Locate the cell with the specified text and output its (x, y) center coordinate. 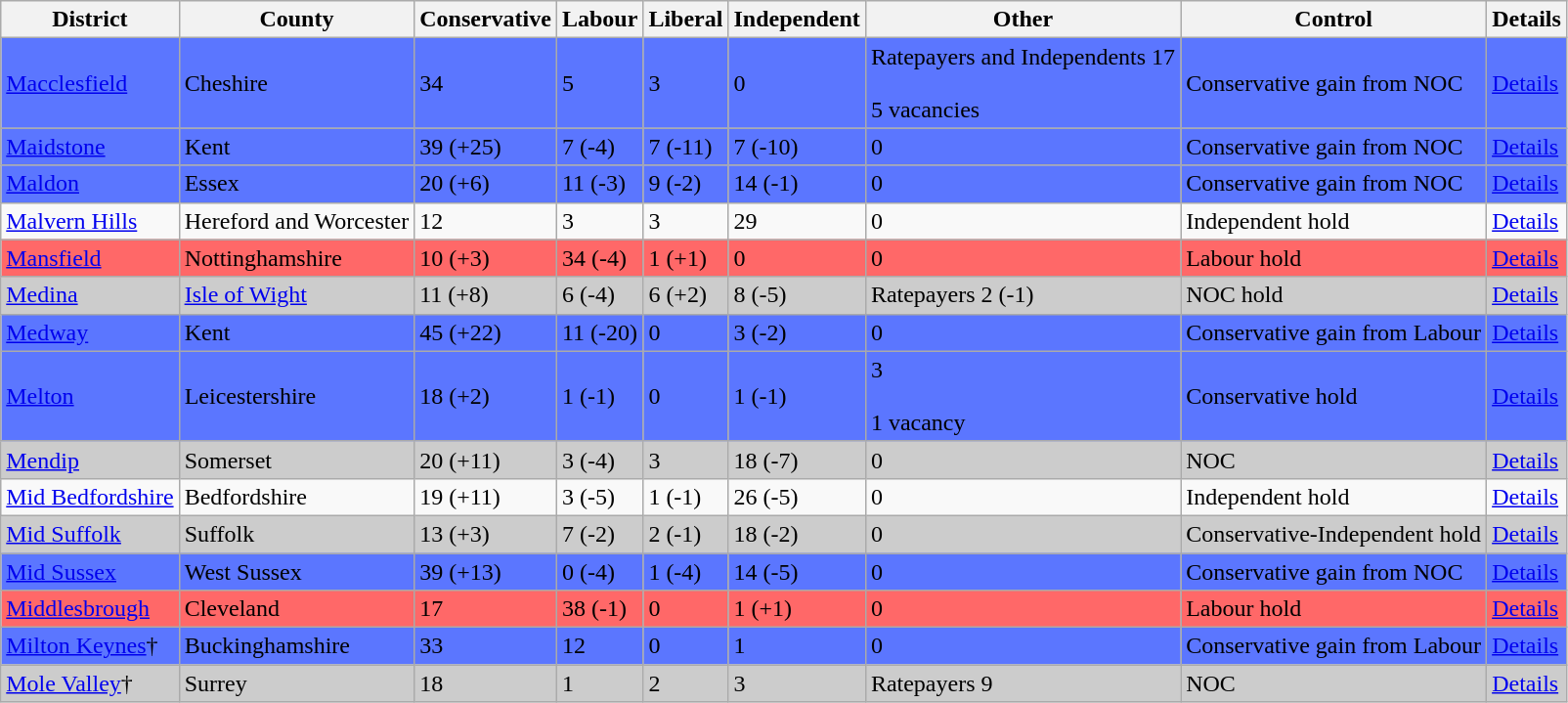
Mid Bedfordshire (90, 497)
Nottinghamshire (297, 258)
34 (-4) (599, 258)
7 (-11) (686, 147)
Surrey (297, 683)
Mid Sussex (90, 572)
39 (+13) (486, 572)
Mansfield (90, 258)
19 (+11) (486, 497)
Conservative hold (1333, 396)
34 (486, 83)
NOC hold (1333, 295)
26 (-5) (797, 497)
Mid Suffolk (90, 534)
Melton (90, 396)
County (297, 20)
14 (-5) (797, 572)
11 (-3) (599, 184)
Malvern Hills (90, 221)
Hereford and Worcester (297, 221)
Macclesfield (90, 83)
Milton Keynes† (90, 646)
3 (-5) (599, 497)
8 (-5) (797, 295)
39 (+25) (486, 147)
Other (1023, 20)
Middlesbrough (90, 609)
Suffolk (297, 534)
2 (686, 683)
Ratepayers 2 (-1) (1023, 295)
20 (+6) (486, 184)
45 (+22) (486, 332)
0 (-4) (599, 572)
Cleveland (297, 609)
Mendip (90, 460)
11 (+8) (486, 295)
14 (-1) (797, 184)
Independent (797, 20)
Labour (599, 20)
Buckinghamshire (297, 646)
Somerset (297, 460)
6 (-4) (599, 295)
13 (+3) (486, 534)
7 (-2) (599, 534)
Leicestershire (297, 396)
11 (-20) (599, 332)
Ratepayers and Independents 175 vacancies (1023, 83)
Bedfordshire (297, 497)
Liberal (686, 20)
Mole Valley† (90, 683)
Maldon (90, 184)
Medway (90, 332)
7 (-10) (797, 147)
33 (486, 646)
Control (1333, 20)
Isle of Wight (297, 295)
31 vacancy (1023, 396)
Medina (90, 295)
18 (+2) (486, 396)
38 (-1) (599, 609)
Conservative-Independent hold (1333, 534)
Essex (297, 184)
7 (-4) (599, 147)
5 (599, 83)
3 (-4) (599, 460)
17 (486, 609)
Conservative (486, 20)
6 (+2) (686, 295)
West Sussex (297, 572)
18 (-7) (797, 460)
18 (-2) (797, 534)
18 (486, 683)
29 (797, 221)
9 (-2) (686, 184)
Ratepayers 9 (1023, 683)
2 (-1) (686, 534)
District (90, 20)
Cheshire (297, 83)
20 (+11) (486, 460)
10 (+3) (486, 258)
Maidstone (90, 147)
1 (-4) (686, 572)
3 (-2) (797, 332)
